Extract the [X, Y] coordinate from the center of the cell holding the provided text.  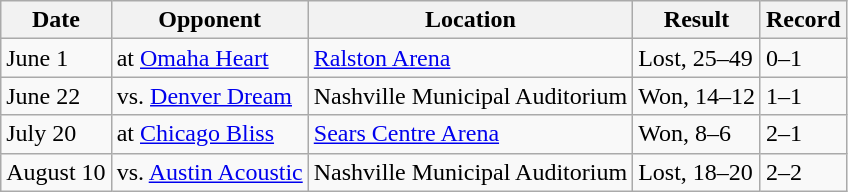
Opponent [210, 20]
2–1 [803, 134]
June 22 [56, 96]
0–1 [803, 58]
July 20 [56, 134]
Record [803, 20]
Result [697, 20]
Won, 8–6 [697, 134]
Ralston Arena [470, 58]
Won, 14–12 [697, 96]
June 1 [56, 58]
Location [470, 20]
vs. Austin Acoustic [210, 172]
Sears Centre Arena [470, 134]
vs. Denver Dream [210, 96]
Lost, 18–20 [697, 172]
August 10 [56, 172]
at Omaha Heart [210, 58]
1–1 [803, 96]
2–2 [803, 172]
at Chicago Bliss [210, 134]
Lost, 25–49 [697, 58]
Date [56, 20]
